Provide the (X, Y) coordinate of the cell's center where the given text is located.  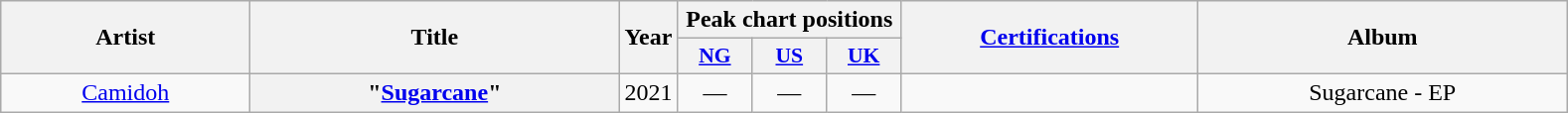
Camidoh (125, 92)
Peak chart positions (789, 20)
NG (715, 56)
Year (648, 38)
Title (435, 38)
US (789, 56)
"Sugarcane" (435, 92)
Album (1383, 38)
Certifications (1049, 38)
Sugarcane - EP (1383, 92)
2021 (648, 92)
Artist (125, 38)
UK (864, 56)
